Pinpoint the cell where the given text exists, returning its (X, Y) midpoint coordinate. 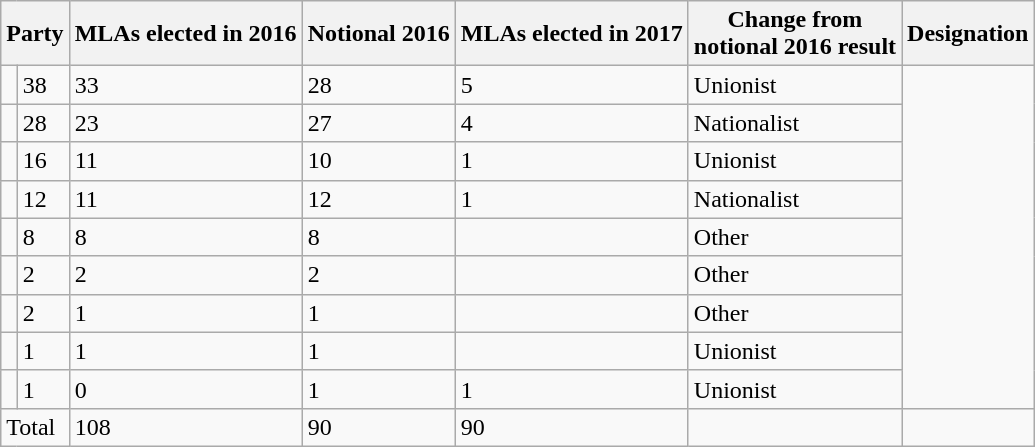
33 (186, 85)
Total (35, 427)
4 (572, 123)
16 (43, 161)
Notional 2016 (378, 34)
27 (378, 123)
Party (35, 34)
Change from notional 2016 result (794, 34)
38 (43, 85)
5 (572, 85)
23 (186, 123)
Designation (968, 34)
MLAs elected in 2017 (572, 34)
MLAs elected in 2016 (186, 34)
108 (186, 427)
10 (378, 161)
0 (186, 389)
